Pinpoint the cell where the given text exists, returning its (x, y) midpoint coordinate. 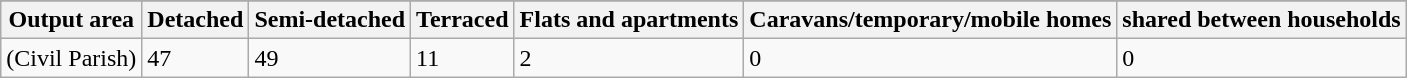
Terraced (462, 20)
Flats and apartments (629, 20)
2 (629, 58)
Caravans/temporary/mobile homes (930, 20)
shared between households (1262, 20)
47 (196, 58)
Output area (72, 20)
(Civil Parish) (72, 58)
49 (330, 58)
11 (462, 58)
Detached (196, 20)
Semi-detached (330, 20)
